Identify which cell holds the provided text, then report its (X, Y) central coordinate. 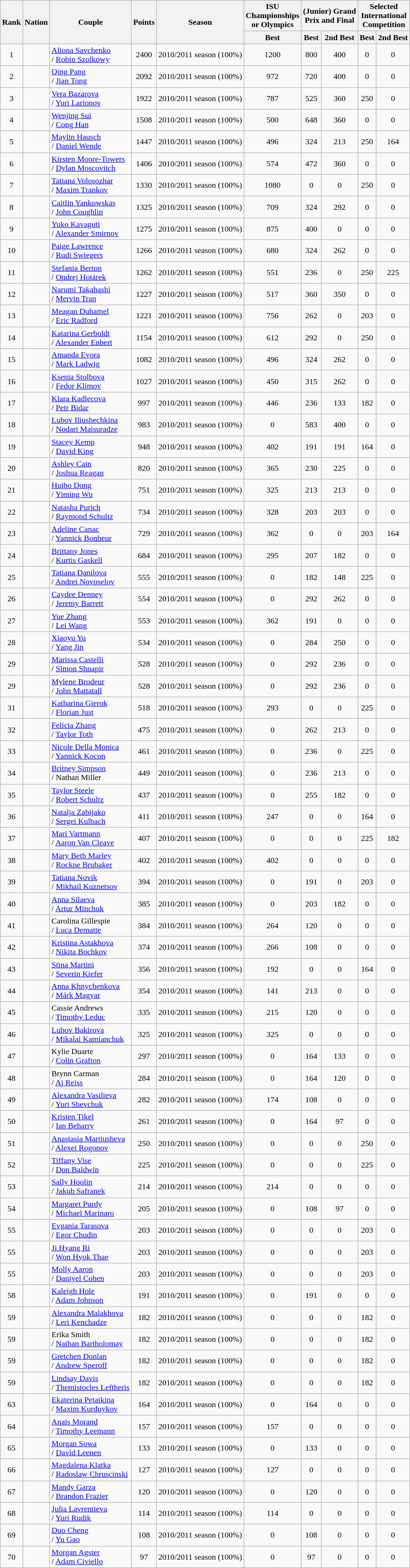
1 (11, 55)
328 (273, 512)
Vera Bazarova / Yuri Larionov (90, 98)
Huibo Dong / Yiming Wu (90, 490)
51 (11, 1143)
Tatiana Danilova / Andrei Novoselov (90, 577)
Adeline Canac / Yannick Bonheur (90, 533)
10 (11, 250)
394 (144, 882)
68 (11, 1513)
1082 (144, 359)
729 (144, 533)
350 (340, 294)
554 (144, 599)
1325 (144, 207)
Duo Cheng / Yu Gao (90, 1535)
Gretchen Donlan / Andrew Speroff (90, 1361)
734 (144, 512)
720 (311, 76)
Brynn Carman / Aj Reiss (90, 1078)
50 (11, 1122)
Kylie Duarte / Colin Grafton (90, 1056)
680 (273, 250)
25 (11, 577)
15 (11, 359)
Natasha Purich / Raymond Schultz (90, 512)
47 (11, 1056)
Erika Smith / Nathan Bartholomay (90, 1339)
1508 (144, 120)
49 (11, 1100)
4 (11, 120)
709 (273, 207)
26 (11, 599)
Kirsten Moore-Towers / Dylan Moscovitch (90, 163)
Alexandra Vasilieva / Yuri Shevchuk (90, 1100)
5 (11, 142)
800 (311, 55)
14 (11, 338)
2 (11, 76)
518 (144, 708)
875 (273, 229)
Sally Hoolin / Jakub Safranek (90, 1187)
1221 (144, 316)
Ekaterina Petaikina / Maxim Kurduykov (90, 1405)
Ksenia Stolbova / Fedor Klimov (90, 381)
Anastasia Martiusheva / Alexei Rogonov (90, 1143)
230 (311, 468)
58 (11, 1296)
42 (11, 947)
Anaïs Morand / Timothy Leemann (90, 1426)
Xiaoyu Yu / Yang Jin (90, 642)
1227 (144, 294)
Stefania Berton / Ondrej Hotárek (90, 272)
Caydee Denney / Jeremy Barrett (90, 599)
40 (11, 903)
Margaret Purdy / Michael Marinaro (90, 1209)
63 (11, 1405)
Qing Pang / Jian Tong (90, 76)
24 (11, 555)
35 (11, 795)
449 (144, 773)
41 (11, 926)
407 (144, 839)
282 (144, 1100)
Katarina Gerboldt / Alexander Enbert (90, 338)
Magdalena Klatka / Radoslaw Chruscinski (90, 1470)
475 (144, 729)
Yuko Kavaguti / Alexander Smirnov (90, 229)
553 (144, 620)
356 (144, 969)
Klara Kadlecova / Petr Bidar (90, 403)
751 (144, 490)
1080 (273, 185)
215 (273, 1013)
Morgan Sowa / David Leenen (90, 1448)
16 (11, 381)
500 (273, 120)
295 (273, 555)
612 (273, 338)
Ji Hyang Ri / Won Hyok Thae (90, 1252)
Yue Zhang / Lei Wang (90, 620)
461 (144, 752)
315 (311, 381)
46 (11, 1035)
64 (11, 1426)
141 (273, 991)
Mari Vartmann / Aaron Van Cleave (90, 839)
ISU Championships or Olympics (273, 16)
207 (311, 555)
525 (311, 98)
192 (273, 969)
Julia Lavrentieva / Yuri Rudik (90, 1513)
13 (11, 316)
1262 (144, 272)
820 (144, 468)
18 (11, 425)
Paige Lawrence / Rudi Swiegers (90, 250)
Taylor Steele / Robert Schultz (90, 795)
374 (144, 947)
70 (11, 1557)
27 (11, 620)
446 (273, 403)
411 (144, 816)
Amanda Evora / Mark Ladwig (90, 359)
Meagan Duhamel / Eric Radford (90, 316)
Marissa Castelli / Simon Shnapir (90, 665)
38 (11, 860)
517 (273, 294)
Lubov Bakirova / Mikalai Kamianchuk (90, 1035)
384 (144, 926)
Molly Aaron / Daniyel Cohen (90, 1274)
1406 (144, 163)
Morgan Agster / Adam Civiello (90, 1557)
574 (273, 163)
756 (273, 316)
39 (11, 882)
36 (11, 816)
3 (11, 98)
Stacey Kemp / David King (90, 446)
Mary Beth Marley / Rockne Brubaker (90, 860)
Kristen Tikel / Ian Beharry (90, 1122)
Cassie Andrews / Timothy Leduc (90, 1013)
48 (11, 1078)
Season (200, 22)
1200 (273, 55)
11 (11, 272)
1266 (144, 250)
Ashley Cain / Joshua Reagan (90, 468)
Points (144, 22)
247 (273, 816)
Lindsay Davis / Themistocles Leftheris (90, 1383)
948 (144, 446)
23 (11, 533)
Maylin Hausch / Daniel Wende (90, 142)
293 (273, 708)
21 (11, 490)
437 (144, 795)
335 (144, 1013)
365 (273, 468)
33 (11, 752)
266 (273, 947)
8 (11, 207)
983 (144, 425)
17 (11, 403)
52 (11, 1165)
Alexandra Malakhova / Leri Kenchadze (90, 1317)
684 (144, 555)
264 (273, 926)
Katharina Gierok / Florian Just (90, 708)
385 (144, 903)
1922 (144, 98)
1154 (144, 338)
20 (11, 468)
555 (144, 577)
Couple (90, 22)
Rank (11, 22)
19 (11, 446)
205 (144, 1209)
44 (11, 991)
7 (11, 185)
972 (273, 76)
Mandy Garza / Brandon Frazier (90, 1492)
174 (273, 1100)
65 (11, 1448)
(Junior) Grand Prix and Final (330, 16)
28 (11, 642)
34 (11, 773)
2400 (144, 55)
66 (11, 1470)
12 (11, 294)
53 (11, 1187)
Caitlin Yankowskas / John Coughlin (90, 207)
997 (144, 403)
255 (311, 795)
54 (11, 1209)
Kaleigh Hole / Adam Johnson (90, 1296)
354 (144, 991)
Kristina Astakhova / Nikita Bochkov (90, 947)
Tatiana Volosozhar / Maxim Trankov (90, 185)
1330 (144, 185)
1275 (144, 229)
Tatiana Novik / Mikhail Kuznetsov (90, 882)
45 (11, 1013)
551 (273, 272)
43 (11, 969)
67 (11, 1492)
297 (144, 1056)
Nicole Della Monica / Yannick Kocon (90, 752)
1027 (144, 381)
583 (311, 425)
32 (11, 729)
Felicia Zhang / Taylor Toth (90, 729)
648 (311, 120)
69 (11, 1535)
22 (11, 512)
Anna Khnychenkova / Márk Magyar (90, 991)
Narumi Takahashi / Mervin Tran (90, 294)
Natalja Zabijako / Sergei Kulbach (90, 816)
Tiffany Vise / Don Baldwin (90, 1165)
534 (144, 642)
Britney Simpson / Nathan Miller (90, 773)
6 (11, 163)
9 (11, 229)
37 (11, 839)
261 (144, 1122)
Wenjing Sui / Cong Han (90, 120)
Anna Silaeva / Artur Minchuk (90, 903)
450 (273, 381)
Brittany Jones / Kurtis Gaskell (90, 555)
Stina Martini / Severin Kiefer (90, 969)
31 (11, 708)
2092 (144, 76)
Aliona Savchenko / Robin Szolkowy (90, 55)
Selected International Competition (384, 16)
Mylene Brodeur / John Mattatall (90, 686)
1447 (144, 142)
Lubov Iliushechkina / Nodari Maisuradze (90, 425)
Evgania Tarasova / Egor Chudin (90, 1230)
Nation (36, 22)
472 (311, 163)
Carolina Gillespie / Luca Dematte (90, 926)
148 (340, 577)
787 (273, 98)
